Return the (x, y) coordinate for the center point of the cell that contains the specified text.  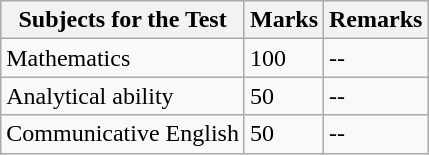
Marks (284, 20)
Analytical ability (123, 96)
Remarks (376, 20)
Subjects for the Test (123, 20)
100 (284, 58)
Mathematics (123, 58)
Communicative English (123, 134)
